Provide the (x, y) coordinate of the cell's center where the given text is located.  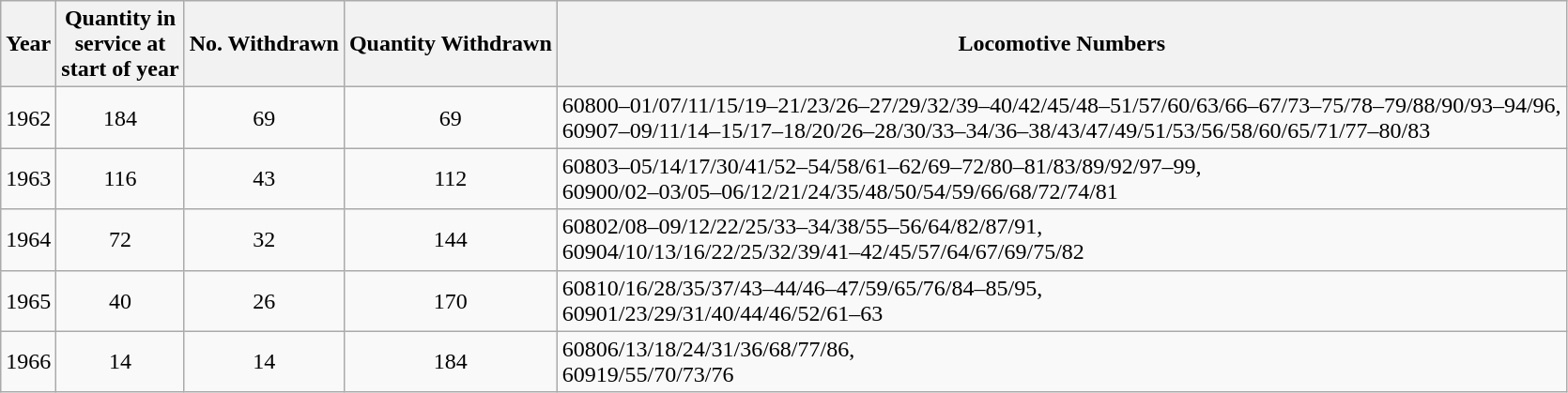
1962 (28, 118)
1963 (28, 178)
1966 (28, 362)
60810/16/28/35/37/43–44/46–47/59/65/76/84–85/95,60901/23/29/31/40/44/46/52/61–63 (1061, 300)
60802/08–09/12/22/25/33–34/38/55–56/64/82/87/91,60904/10/13/16/22/25/32/39/41–42/45/57/64/67/69/75/82 (1061, 240)
1964 (28, 240)
Quantity inservice atstart of year (120, 44)
60803–05/14/17/30/41/52–54/58/61–62/69–72/80–81/83/89/92/97–99,60900/02–03/05–06/12/21/24/35/48/50/54/59/66/68/72/74/81 (1061, 178)
144 (451, 240)
Locomotive Numbers (1061, 44)
116 (120, 178)
32 (264, 240)
170 (451, 300)
No. Withdrawn (264, 44)
112 (451, 178)
26 (264, 300)
1965 (28, 300)
72 (120, 240)
60806/13/18/24/31/36/68/77/86,60919/55/70/73/76 (1061, 362)
40 (120, 300)
Quantity Withdrawn (451, 44)
Year (28, 44)
43 (264, 178)
